Identify which cell holds the provided text, then report its [X, Y] central coordinate. 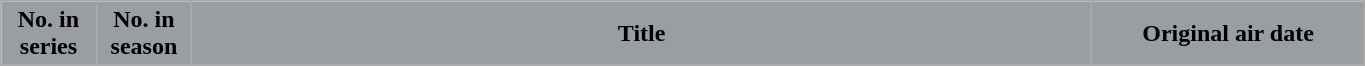
No. inseason [144, 34]
Title [642, 34]
No. inseries [48, 34]
Original air date [1228, 34]
